Find where the given text appears and provide that cell's center as [x, y] coordinate. 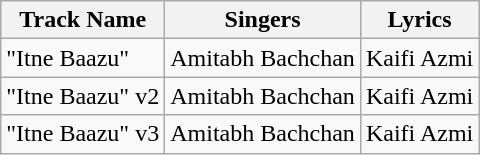
"Itne Baazu" [83, 58]
"Itne Baazu" v2 [83, 96]
"Itne Baazu" v3 [83, 134]
Track Name [83, 20]
Lyrics [419, 20]
Singers [263, 20]
